Identify which cell holds the provided text, then report its (x, y) central coordinate. 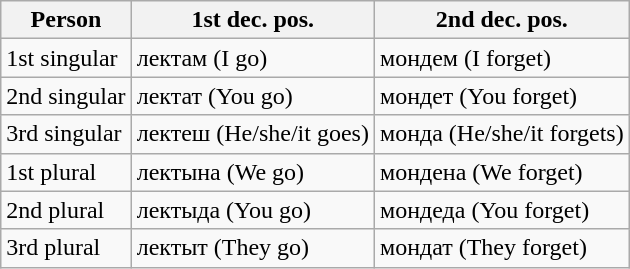
лектеш (He/she/it goes) (252, 134)
мондем (I forget) (502, 58)
мондат (They forget) (502, 248)
мондена (We forget) (502, 172)
лектыт (They go) (252, 248)
монда (He/she/it forgets) (502, 134)
2nd dec. pos. (502, 20)
2nd plural (66, 210)
3rd plural (66, 248)
лектат (You go) (252, 96)
мондет (You forget) (502, 96)
3rd singular (66, 134)
лектам (I go) (252, 58)
лектыда (You go) (252, 210)
2nd singular (66, 96)
мондеда (You forget) (502, 210)
лектына (We go) (252, 172)
1st plural (66, 172)
1st dec. pos. (252, 20)
1st singular (66, 58)
Person (66, 20)
